Identify which cell holds the provided text, then report its [X, Y] central coordinate. 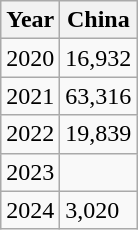
63,316 [98, 96]
2023 [30, 172]
Year [30, 20]
16,932 [98, 58]
19,839 [98, 134]
2021 [30, 96]
2022 [30, 134]
2020 [30, 58]
3,020 [98, 210]
China [98, 20]
2024 [30, 210]
